For the text-containing cell, return its midpoint in (x, y) coordinate format. 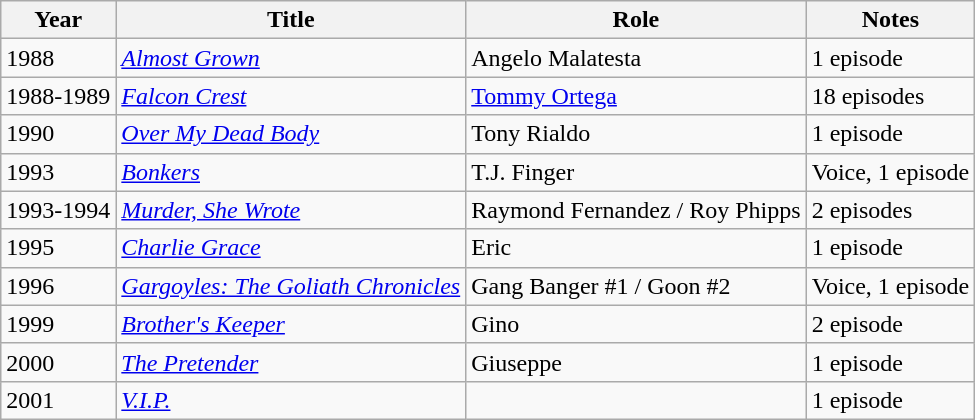
1996 (58, 286)
Charlie Grace (291, 248)
Murder, She Wrote (291, 210)
T.J. Finger (636, 172)
Gargoyles: The Goliath Chronicles (291, 286)
Tommy Ortega (636, 96)
Title (291, 20)
1993-1994 (58, 210)
1988 (58, 58)
Raymond Fernandez / Roy Phipps (636, 210)
1995 (58, 248)
Role (636, 20)
Brother's Keeper (291, 324)
1988-1989 (58, 96)
Gang Banger #1 / Goon #2 (636, 286)
Notes (890, 20)
Over My Dead Body (291, 134)
2 episodes (890, 210)
1999 (58, 324)
18 episodes (890, 96)
Almost Grown (291, 58)
1990 (58, 134)
V.I.P. (291, 400)
Giuseppe (636, 362)
Bonkers (291, 172)
2000 (58, 362)
Falcon Crest (291, 96)
Gino (636, 324)
Year (58, 20)
2001 (58, 400)
Tony Rialdo (636, 134)
1993 (58, 172)
2 episode (890, 324)
Angelo Malatesta (636, 58)
Eric (636, 248)
The Pretender (291, 362)
